Provide the [x, y] coordinate of the cell's center where the given text is located.  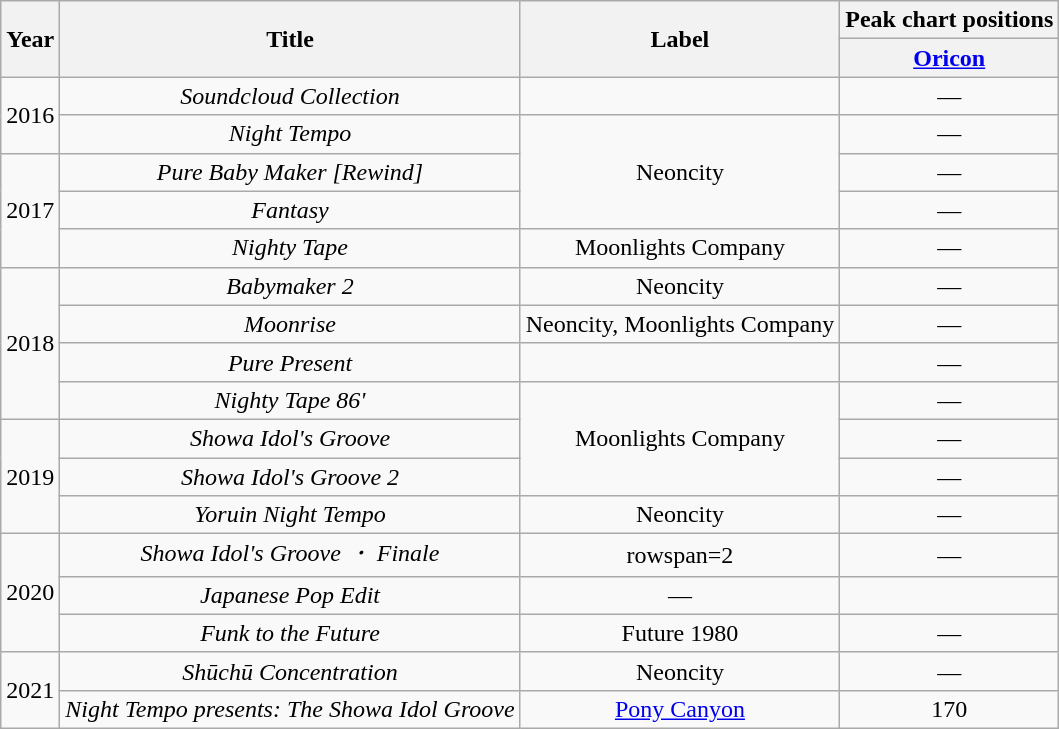
Fantasy [290, 210]
Moonrise [290, 324]
Label [680, 39]
2017 [30, 210]
Pure Present [290, 362]
Peak chart positions [950, 20]
Showa Idol's Groove [290, 438]
Neoncity, Moonlights Company [680, 324]
2020 [30, 594]
Showa Idol's Groove ・ Finale [290, 556]
2021 [30, 690]
Nighty Tape [290, 248]
Showa Idol's Groove 2 [290, 477]
Funk to the Future [290, 633]
Future 1980 [680, 633]
Night Tempo presents: The Showa Idol Groove [290, 709]
Title [290, 39]
Japanese Pop Edit [290, 595]
Pony Canyon [680, 709]
Year [30, 39]
Pure Baby Maker [Rewind] [290, 172]
2019 [30, 476]
2018 [30, 343]
170 [950, 709]
Night Tempo [290, 134]
rowspan=2 [680, 556]
Shūchū Concentration [290, 671]
Oricon [950, 58]
Soundcloud Collection [290, 96]
Nighty Tape 86' [290, 400]
2016 [30, 115]
Babymaker 2 [290, 286]
Yoruin Night Tempo [290, 515]
